Determine the [x, y] coordinate at the center of the cell enclosing the given text.  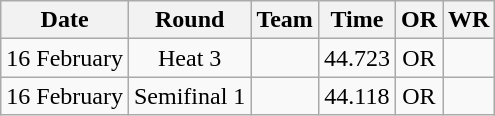
44.723 [356, 58]
Team [285, 20]
Round [189, 20]
Date [65, 20]
44.118 [356, 96]
Heat 3 [189, 58]
WR [468, 20]
Time [356, 20]
Semifinal 1 [189, 96]
